Extract the [x, y] coordinate from the center of the cell holding the provided text.  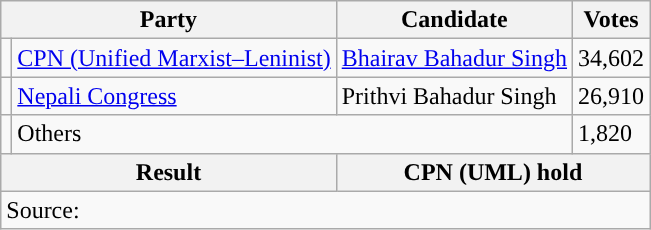
Party [168, 20]
CPN (UML) hold [492, 172]
Prithvi Bahadur Singh [454, 96]
Candidate [454, 20]
Nepali Congress [174, 96]
Others [292, 134]
26,910 [612, 96]
1,820 [612, 134]
Votes [612, 20]
Source: [326, 210]
Result [168, 172]
CPN (Unified Marxist–Leninist) [174, 58]
34,602 [612, 58]
Bhairav Bahadur Singh [454, 58]
